Pinpoint the cell where the given text exists, returning its [x, y] midpoint coordinate. 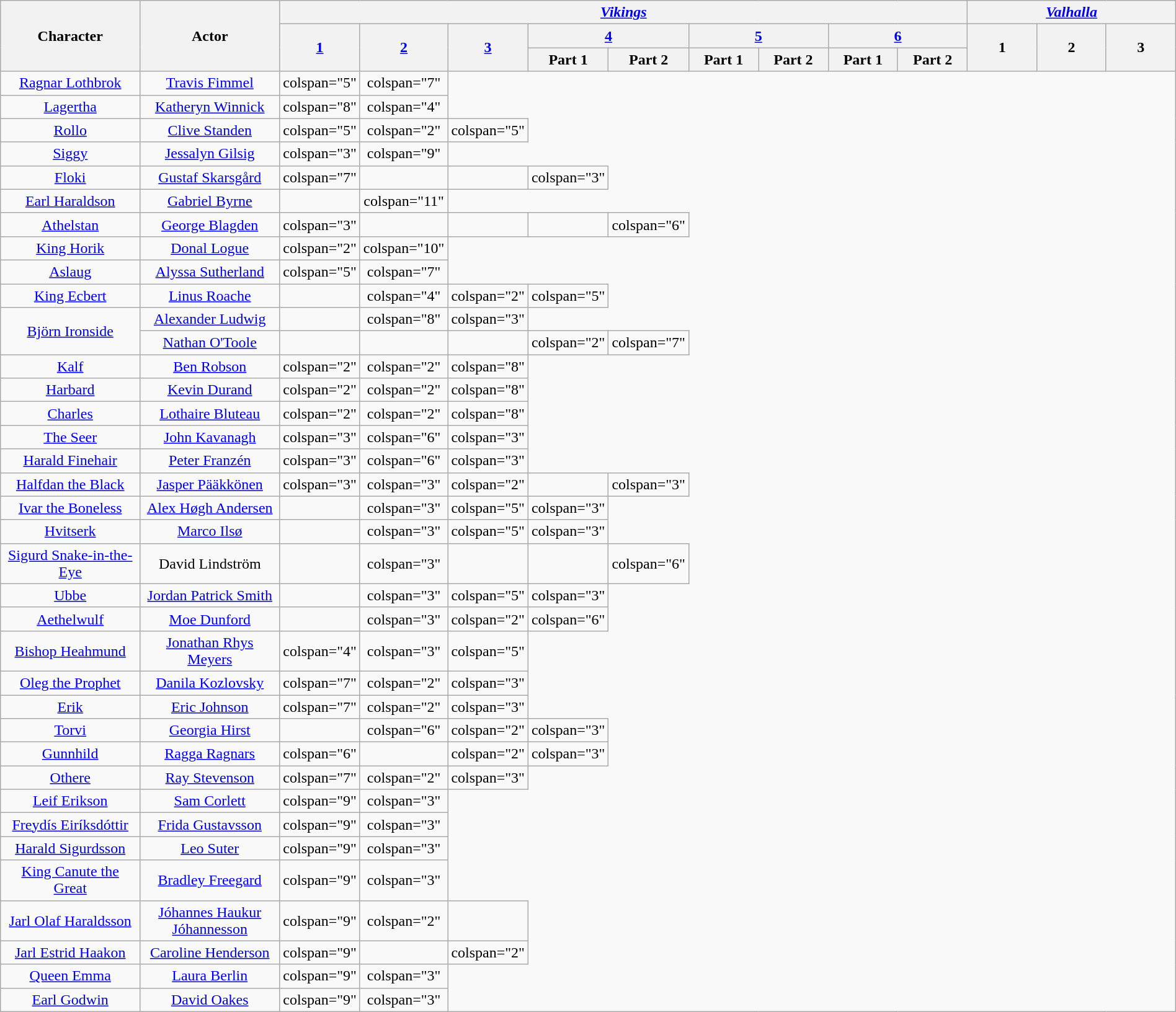
Kalf [71, 366]
Georgia Hirst [210, 730]
Bradley Freegard [210, 881]
David Lindström [210, 563]
Gabriel Byrne [210, 201]
Siggy [71, 154]
Aethelwulf [71, 619]
Sam Corlett [210, 801]
King Ecbert [71, 296]
Laura Berlin [210, 976]
Ragga Ragnars [210, 754]
Torvi [71, 730]
Ray Stevenson [210, 778]
John Kavanagh [210, 437]
George Blagden [210, 224]
Marco Ilsø [210, 531]
Rollo [71, 130]
Ivar the Boneless [71, 508]
Hvitserk [71, 531]
Actor [210, 36]
Aslaug [71, 272]
Othere [71, 778]
Gunnhild [71, 754]
Nathan O'Toole [210, 343]
Jessalyn Gilsig [210, 154]
Erik [71, 706]
Vikings [624, 12]
Jarl Estrid Haakon [71, 952]
David Oakes [210, 1000]
colspan="11" [404, 201]
Jóhannes Haukur Jóhannesson [210, 920]
Valhalla [1072, 12]
Leo Suter [210, 848]
Kevin Durand [210, 390]
Earl Haraldson [71, 201]
Lothaire Bluteau [210, 414]
Jasper Pääkkönen [210, 484]
Sigurd Snake-in-the-Eye [71, 563]
Eric Johnson [210, 706]
Jonathan Rhys Meyers [210, 651]
Katheryn Winnick [210, 107]
Jordan Patrick Smith [210, 595]
Alyssa Sutherland [210, 272]
4 [608, 36]
Björn Ironside [71, 331]
Gustaf Skarsgård [210, 177]
Ben Robson [210, 366]
Earl Godwin [71, 1000]
Harbard [71, 390]
Travis Fimmel [210, 83]
Athelstan [71, 224]
colspan="10" [404, 248]
Halfdan the Black [71, 484]
5 [758, 36]
Linus Roache [210, 296]
The Seer [71, 437]
Lagertha [71, 107]
Donal Logue [210, 248]
Queen Emma [71, 976]
Charles [71, 414]
Caroline Henderson [210, 952]
King Horik [71, 248]
Alexander Ludwig [210, 319]
Peter Franzén [210, 461]
Character [71, 36]
Clive Standen [210, 130]
Jarl Olaf Haraldsson [71, 920]
Ragnar Lothbrok [71, 83]
Ubbe [71, 595]
Harald Sigurdsson [71, 848]
Frida Gustavsson [210, 825]
Danila Kozlovsky [210, 683]
Leif Erikson [71, 801]
Alex Høgh Andersen [210, 508]
Floki [71, 177]
Moe Dunford [210, 619]
Freydís Eiríksdóttir [71, 825]
Bishop Heahmund [71, 651]
Oleg the Prophet [71, 683]
Harald Finehair [71, 461]
King Canute the Great [71, 881]
6 [898, 36]
